Return the [X, Y] coordinate for the center point of the cell that contains the specified text.  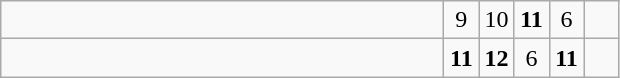
12 [496, 58]
9 [462, 20]
10 [496, 20]
